Determine the (X, Y) coordinate at the center of the cell enclosing the given text.  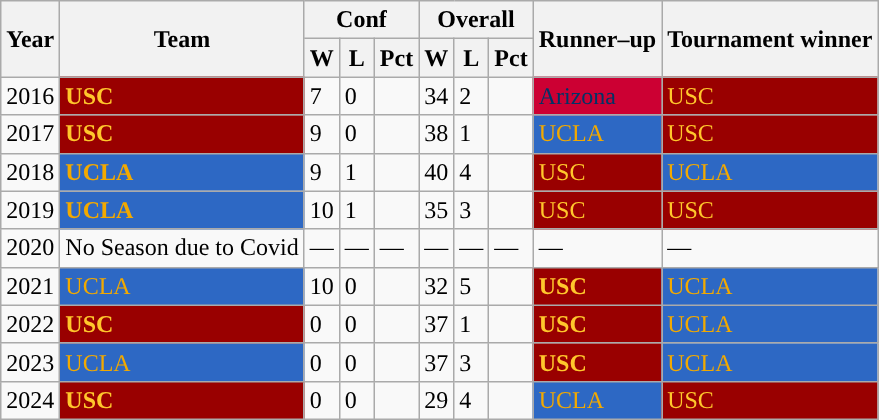
2 (472, 96)
Overall (476, 20)
2019 (30, 210)
2017 (30, 134)
Runner–up (597, 39)
34 (436, 96)
Tournament winner (770, 39)
32 (436, 286)
35 (436, 210)
7 (322, 96)
Team (182, 39)
2020 (30, 248)
No Season due to Covid (182, 248)
40 (436, 172)
2022 (30, 324)
2021 (30, 286)
2023 (30, 362)
2024 (30, 400)
2018 (30, 172)
5 (472, 286)
Arizona (597, 96)
Year (30, 39)
38 (436, 134)
Conf (361, 20)
29 (436, 400)
2016 (30, 96)
